Pinpoint the cell where the given text exists, returning its [x, y] midpoint coordinate. 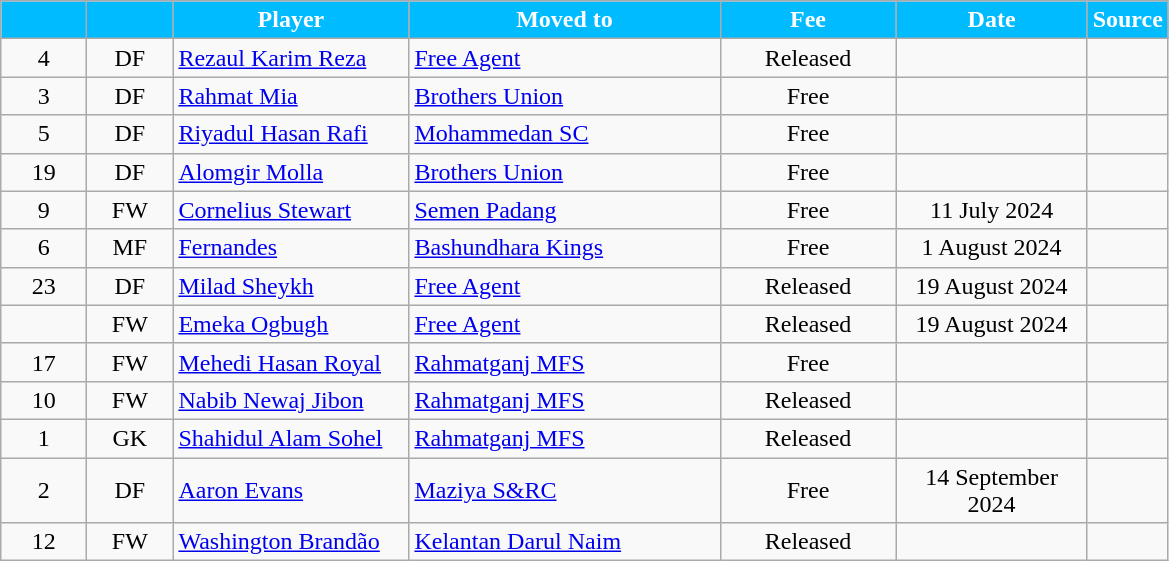
Milad Sheykh [291, 286]
10 [44, 400]
Shahidul Alam Sohel [291, 438]
Riyadul Hasan Rafi [291, 134]
Rezaul Karim Reza [291, 58]
Semen Padang [564, 210]
Moved to [564, 20]
Player [291, 20]
Fernandes [291, 248]
2 [44, 490]
17 [44, 362]
3 [44, 96]
4 [44, 58]
5 [44, 134]
19 [44, 172]
1 [44, 438]
11 July 2024 [992, 210]
9 [44, 210]
Source [1128, 20]
Alomgir Molla [291, 172]
MF [130, 248]
Mohammedan SC [564, 134]
Fee [808, 20]
Kelantan Darul Naim [564, 542]
6 [44, 248]
Maziya S&RC [564, 490]
Washington Brandão [291, 542]
Mehedi Hasan Royal [291, 362]
Nabib Newaj Jibon [291, 400]
23 [44, 286]
Date [992, 20]
Cornelius Stewart [291, 210]
14 September 2024 [992, 490]
Rahmat Mia [291, 96]
1 August 2024 [992, 248]
12 [44, 542]
Bashundhara Kings [564, 248]
Aaron Evans [291, 490]
GK [130, 438]
Emeka Ogbugh [291, 324]
